Locate the cell with the specified text and output its (X, Y) center coordinate. 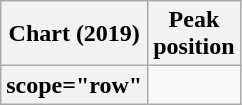
Peakposition (194, 34)
scope="row" (74, 85)
Chart (2019) (74, 34)
